Identify which cell holds the provided text, then report its [X, Y] central coordinate. 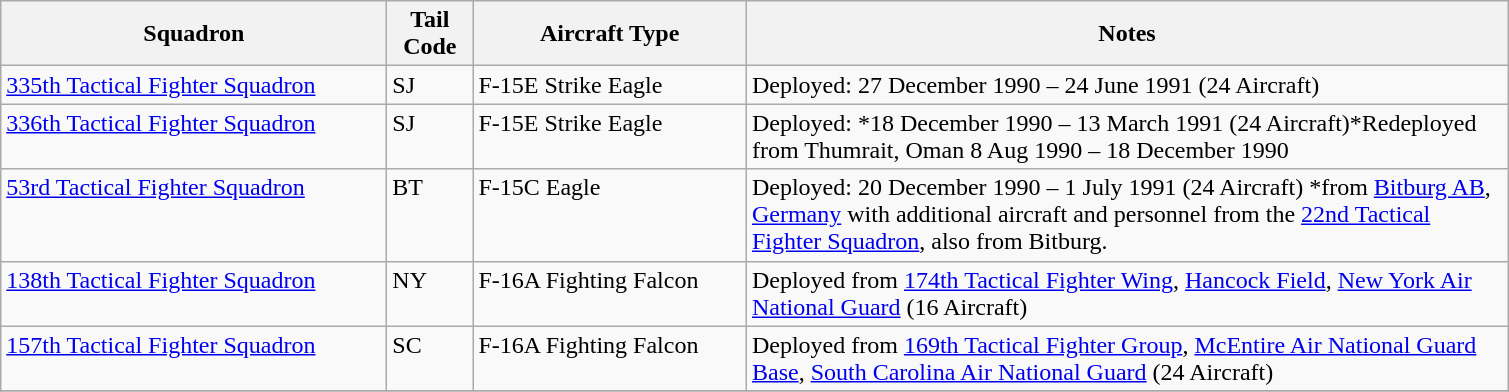
Deployed: 27 December 1990 – 24 June 1991 (24 Aircraft) [1126, 85]
BT [430, 215]
138th Tactical Fighter Squadron [194, 294]
Deployed: *18 December 1990 – 13 March 1991 (24 Aircraft)*Redeployed from Thumrait, Oman 8 Aug 1990 – 18 December 1990 [1126, 136]
NY [430, 294]
335th Tactical Fighter Squadron [194, 85]
53rd Tactical Fighter Squadron [194, 215]
Notes [1126, 34]
Deployed from 169th Tactical Fighter Group, McEntire Air National Guard Base, South Carolina Air National Guard (24 Aircraft) [1126, 358]
336th Tactical Fighter Squadron [194, 136]
Aircraft Type [610, 34]
Tail Code [430, 34]
Deployed from 174th Tactical Fighter Wing, Hancock Field, New York Air National Guard (16 Aircraft) [1126, 294]
Squadron [194, 34]
157th Tactical Fighter Squadron [194, 358]
F-15C Eagle [610, 215]
SC [430, 358]
